Scan for the cell matching the given text and deliver its [x, y] coordinate at center. 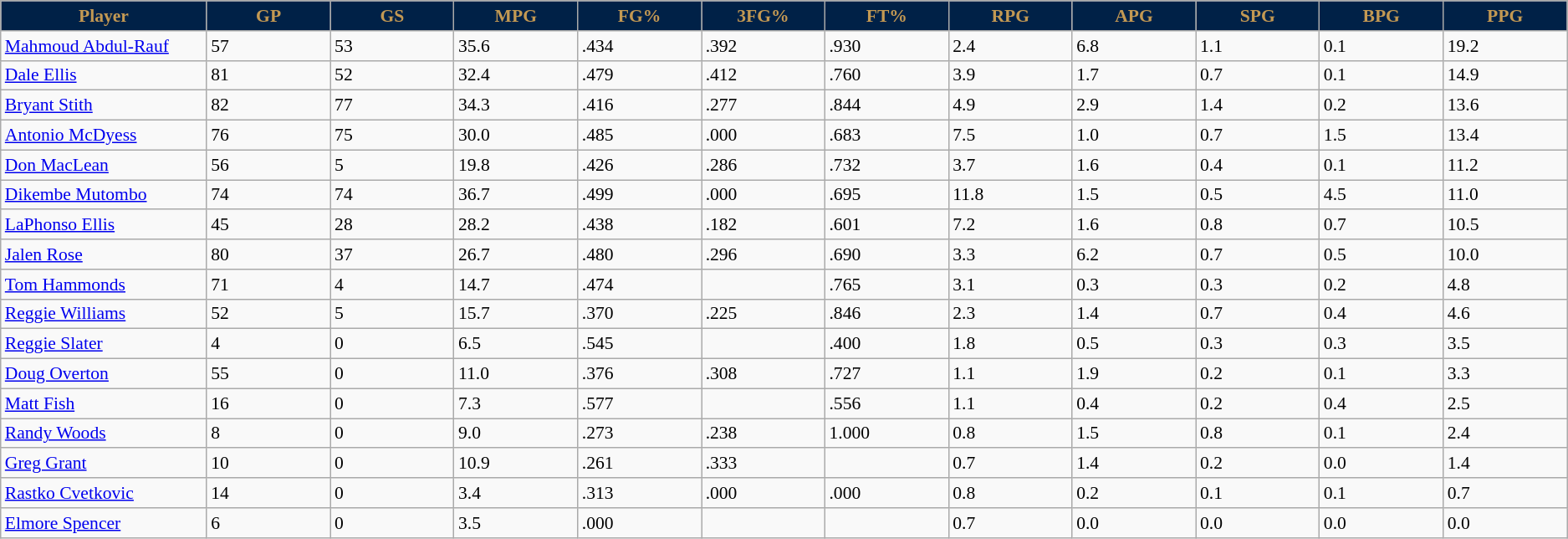
Doug Overton [104, 374]
Antonio McDyess [104, 136]
.844 [886, 105]
13.4 [1505, 136]
.480 [640, 254]
.333 [764, 464]
11.2 [1505, 165]
1.0 [1134, 136]
32.4 [516, 75]
2.5 [1505, 403]
3FG% [764, 16]
3.7 [1010, 165]
56 [268, 165]
10.5 [1505, 225]
.732 [886, 165]
1.8 [1010, 344]
.400 [886, 344]
.286 [764, 165]
.499 [640, 195]
55 [268, 374]
.601 [886, 225]
Tom Hammonds [104, 285]
.930 [886, 46]
57 [268, 46]
.760 [886, 75]
.690 [886, 254]
13.6 [1505, 105]
6.8 [1134, 46]
4.6 [1505, 314]
36.7 [516, 195]
28 [392, 225]
3.1 [1010, 285]
10.9 [516, 464]
34.3 [516, 105]
.238 [764, 434]
.846 [886, 314]
6 [268, 523]
Bryant Stith [104, 105]
SPG [1258, 16]
.683 [886, 136]
.308 [764, 374]
37 [392, 254]
14.9 [1505, 75]
APG [1134, 16]
Elmore Spencer [104, 523]
.313 [640, 493]
Player [104, 16]
9.0 [516, 434]
MPG [516, 16]
1.9 [1134, 374]
.296 [764, 254]
.225 [764, 314]
.273 [640, 434]
RPG [1010, 16]
FT% [886, 16]
.485 [640, 136]
Reggie Williams [104, 314]
Matt Fish [104, 403]
53 [392, 46]
.438 [640, 225]
14.7 [516, 285]
81 [268, 75]
15.7 [516, 314]
4.8 [1505, 285]
35.6 [516, 46]
Greg Grant [104, 464]
Don MacLean [104, 165]
6.5 [516, 344]
GS [392, 16]
Jalen Rose [104, 254]
.695 [886, 195]
14 [268, 493]
7.5 [1010, 136]
19.8 [516, 165]
77 [392, 105]
.426 [640, 165]
7.3 [516, 403]
BPG [1382, 16]
30.0 [516, 136]
Reggie Slater [104, 344]
GP [268, 16]
10.0 [1505, 254]
4.9 [1010, 105]
.182 [764, 225]
1.000 [886, 434]
82 [268, 105]
2.3 [1010, 314]
.765 [886, 285]
80 [268, 254]
26.7 [516, 254]
2.9 [1134, 105]
11.8 [1010, 195]
71 [268, 285]
Mahmoud Abdul-Rauf [104, 46]
19.2 [1505, 46]
8 [268, 434]
PPG [1505, 16]
.376 [640, 374]
Dikembe Mutombo [104, 195]
.392 [764, 46]
75 [392, 136]
Dale Ellis [104, 75]
28.2 [516, 225]
45 [268, 225]
.277 [764, 105]
1.7 [1134, 75]
4.5 [1382, 195]
3.4 [516, 493]
.577 [640, 403]
LaPhonso Ellis [104, 225]
6.2 [1134, 254]
10 [268, 464]
.556 [886, 403]
.416 [640, 105]
.370 [640, 314]
.412 [764, 75]
76 [268, 136]
16 [268, 403]
.727 [886, 374]
.434 [640, 46]
.545 [640, 344]
FG% [640, 16]
Randy Woods [104, 434]
3.9 [1010, 75]
Rastko Cvetkovic [104, 493]
.479 [640, 75]
7.2 [1010, 225]
.474 [640, 285]
.261 [640, 464]
